Provide the (x, y) coordinate of the cell's center where the given text is located.  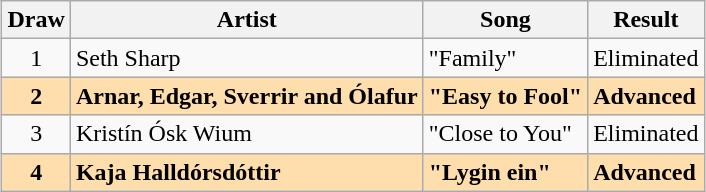
"Lygin ein" (505, 172)
Kristín Ósk Wium (246, 134)
Result (646, 20)
3 (36, 134)
"Close to You" (505, 134)
Seth Sharp (246, 58)
"Easy to Fool" (505, 96)
Draw (36, 20)
Artist (246, 20)
4 (36, 172)
1 (36, 58)
Song (505, 20)
Arnar, Edgar, Sverrir and Ólafur (246, 96)
2 (36, 96)
Kaja Halldórsdóttir (246, 172)
"Family" (505, 58)
